Determine the [x, y] coordinate at the center of the cell enclosing the given text.  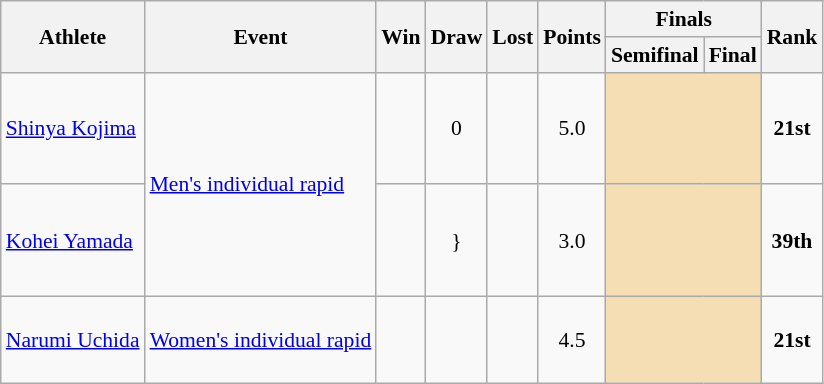
Kohei Yamada [73, 241]
Shinya Kojima [73, 128]
Narumi Uchida [73, 340]
5.0 [572, 128]
Rank [792, 36]
Women's individual rapid [261, 340]
39th [792, 241]
} [457, 241]
Points [572, 36]
Finals [684, 19]
Draw [457, 36]
Athlete [73, 36]
Win [400, 36]
Men's individual rapid [261, 184]
4.5 [572, 340]
Semifinal [655, 55]
3.0 [572, 241]
Final [733, 55]
Event [261, 36]
Lost [512, 36]
0 [457, 128]
